Capture the cell that displays the provided text and extract its (x, y) central coordinate. 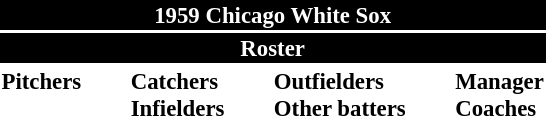
1959 Chicago White Sox (272, 15)
Roster (272, 48)
